Find where the given text appears and provide that cell's center as (X, Y) coordinate. 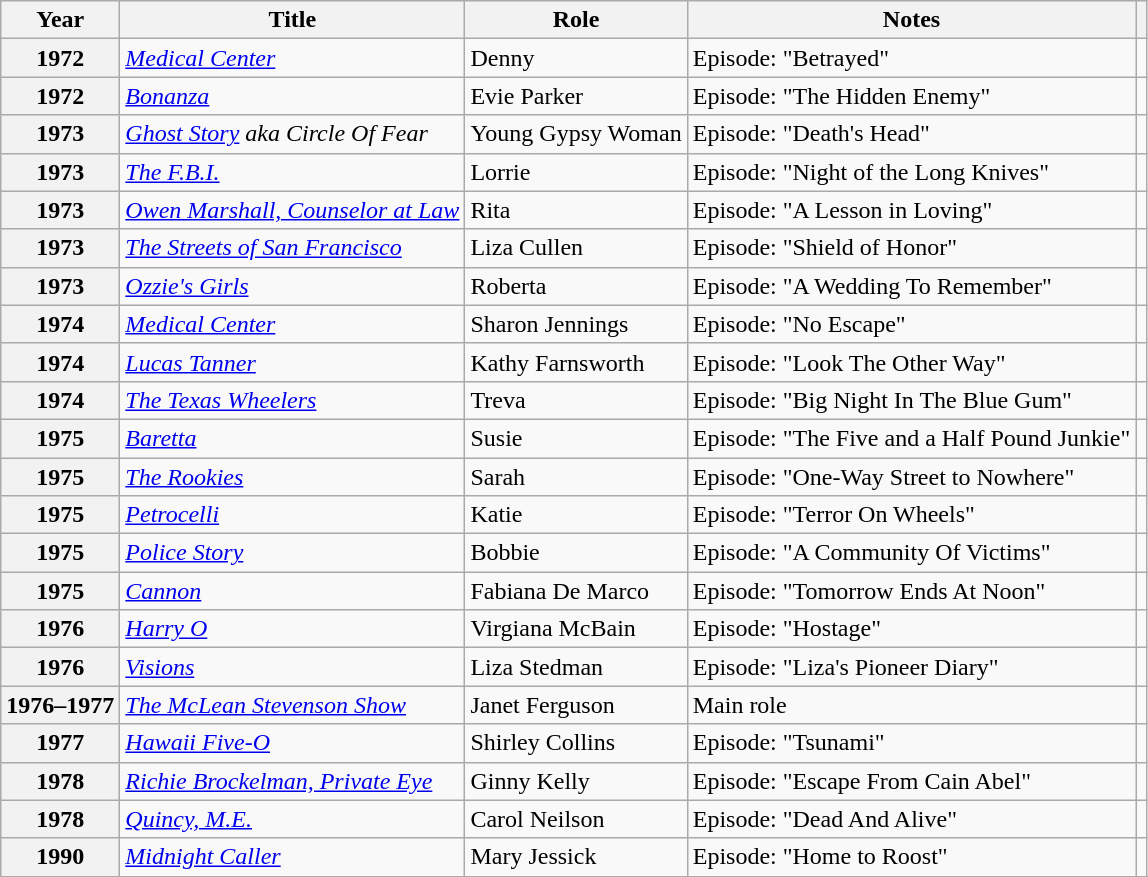
Episode: "Dead And Alive" (912, 819)
Episode: "A Lesson in Loving" (912, 210)
Baretta (292, 438)
Ozzie's Girls (292, 286)
Episode: "Big Night In The Blue Gum" (912, 400)
The Rookies (292, 477)
Owen Marshall, Counselor at Law (292, 210)
Ginny Kelly (576, 781)
Janet Ferguson (576, 705)
Year (60, 20)
Rita (576, 210)
Virgiana McBain (576, 629)
Bonanza (292, 96)
Episode: "Home to Roost" (912, 857)
Lorrie (576, 172)
Episode: "Shield of Honor" (912, 248)
Fabiana De Marco (576, 591)
Richie Brockelman, Private Eye (292, 781)
Episode: "No Escape" (912, 324)
1976–1977 (60, 705)
Visions (292, 667)
Episode: "Liza's Pioneer Diary" (912, 667)
Treva (576, 400)
Episode: "Terror On Wheels" (912, 515)
Notes (912, 20)
Ghost Story aka Circle Of Fear (292, 134)
Kathy Farnsworth (576, 362)
Episode: "Look The Other Way" (912, 362)
Carol Neilson (576, 819)
Mary Jessick (576, 857)
Cannon (292, 591)
Episode: "Tomorrow Ends At Noon" (912, 591)
Title (292, 20)
Episode: "A Wedding To Remember" (912, 286)
Episode: "A Community Of Victims" (912, 553)
Hawaii Five-O (292, 743)
Sarah (576, 477)
The F.B.I. (292, 172)
Katie (576, 515)
Liza Cullen (576, 248)
Petrocelli (292, 515)
Midnight Caller (292, 857)
Susie (576, 438)
Roberta (576, 286)
Police Story (292, 553)
Episode: "One-Way Street to Nowhere" (912, 477)
Sharon Jennings (576, 324)
Main role (912, 705)
Episode: "Death's Head" (912, 134)
1977 (60, 743)
Role (576, 20)
The McLean Stevenson Show (292, 705)
Young Gypsy Woman (576, 134)
Quincy, M.E. (292, 819)
1990 (60, 857)
Episode: "Night of the Long Knives" (912, 172)
Liza Stedman (576, 667)
Evie Parker (576, 96)
Harry O (292, 629)
Episode: "Betrayed" (912, 58)
The Texas Wheelers (292, 400)
Lucas Tanner (292, 362)
The Streets of San Francisco (292, 248)
Episode: "Tsunami" (912, 743)
Denny (576, 58)
Bobbie (576, 553)
Episode: "The Five and a Half Pound Junkie" (912, 438)
Episode: "Hostage" (912, 629)
Shirley Collins (576, 743)
Episode: "The Hidden Enemy" (912, 96)
Episode: "Escape From Cain Abel" (912, 781)
